Find where the given text appears and provide that cell's center as (x, y) coordinate. 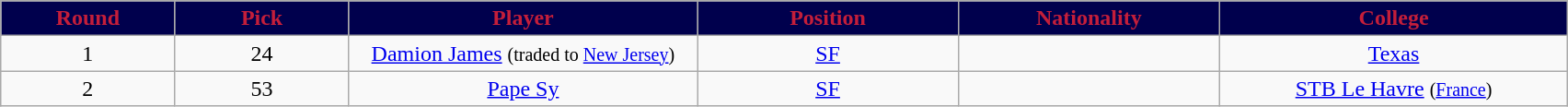
53 (261, 89)
1 (88, 53)
Damion James (traded to New Jersey) (523, 53)
24 (261, 53)
Texas (1393, 53)
Pape Sy (523, 89)
Pick (261, 18)
2 (88, 89)
College (1393, 18)
STB Le Havre (France) (1393, 89)
Nationality (1089, 18)
Round (88, 18)
Player (523, 18)
Position (828, 18)
